Return the [X, Y] coordinate for the center point of the cell that contains the specified text.  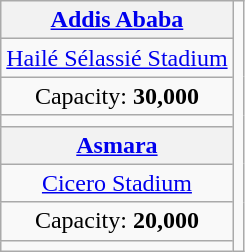
Addis Ababa [117, 20]
Asmara [117, 145]
Cicero Stadium [117, 183]
Capacity: 30,000 [117, 96]
Capacity: 20,000 [117, 221]
Hailé Sélassié Stadium [117, 58]
